Find where the given text appears and provide that cell's center as (x, y) coordinate. 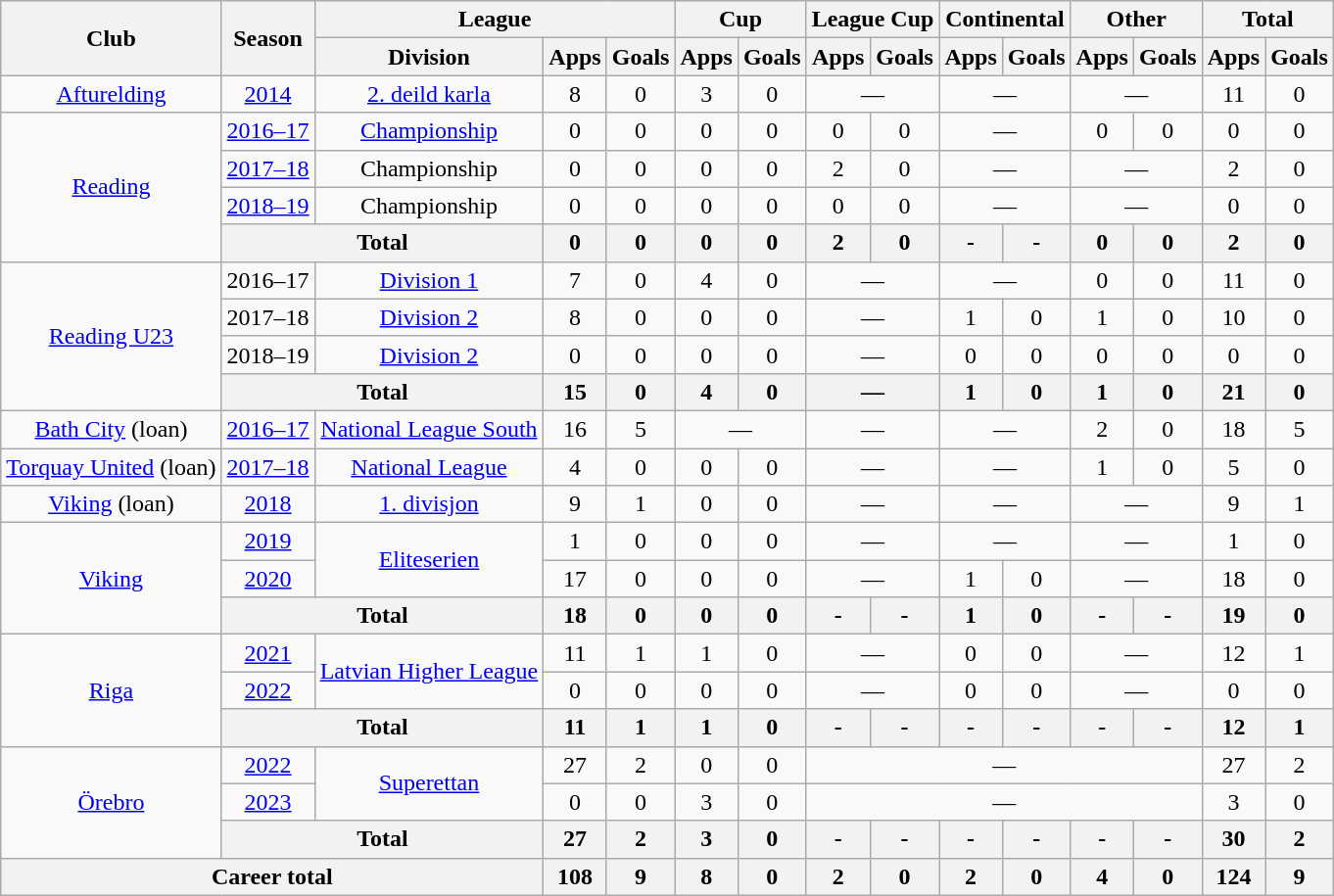
League (495, 20)
National League (429, 467)
Bath City (loan) (112, 429)
Season (268, 38)
Reading U23 (112, 336)
Continental (1005, 20)
Eliteserien (429, 560)
2019 (268, 542)
2. deild karla (429, 94)
National League South (429, 429)
Club (112, 38)
Reading (112, 187)
124 (1233, 876)
Division (429, 57)
Viking (112, 579)
Superettan (429, 783)
2020 (268, 579)
Afturelding (112, 94)
2021 (268, 653)
Career total (272, 876)
15 (575, 392)
1. divisjon (429, 504)
30 (1233, 839)
Latvian Higher League (429, 672)
Torquay United (loan) (112, 467)
League Cup (873, 20)
2018 (268, 504)
16 (575, 429)
Division 1 (429, 280)
21 (1233, 392)
Cup (740, 20)
2023 (268, 802)
7 (575, 280)
108 (575, 876)
Viking (loan) (112, 504)
Riga (112, 690)
19 (1233, 616)
Other (1136, 20)
2014 (268, 94)
10 (1233, 317)
Örebro (112, 802)
17 (575, 579)
